Locate the cell with the specified text and output its (X, Y) center coordinate. 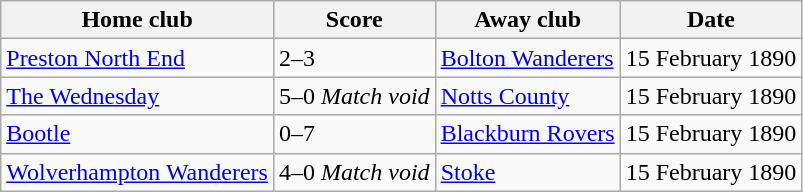
4–0 Match void (354, 172)
Date (711, 20)
0–7 (354, 134)
Bootle (138, 134)
Bolton Wanderers (528, 58)
Wolverhampton Wanderers (138, 172)
Score (354, 20)
Stoke (528, 172)
5–0 Match void (354, 96)
Blackburn Rovers (528, 134)
Away club (528, 20)
The Wednesday (138, 96)
Preston North End (138, 58)
Notts County (528, 96)
Home club (138, 20)
2–3 (354, 58)
